Return (x, y) of the center of cell containing provided text 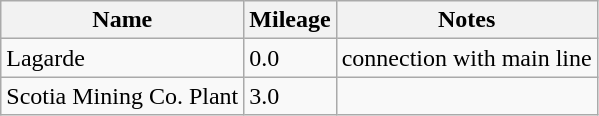
Name (122, 20)
Lagarde (122, 58)
Mileage (290, 20)
0.0 (290, 58)
connection with main line (466, 58)
Notes (466, 20)
3.0 (290, 96)
Scotia Mining Co. Plant (122, 96)
